Capture the cell that displays the provided text and extract its (x, y) central coordinate. 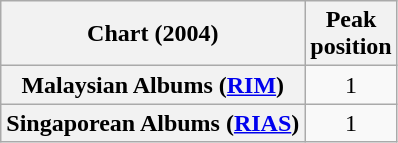
Singaporean Albums (RIAS) (153, 123)
Chart (2004) (153, 34)
Peakposition (351, 34)
Malaysian Albums (RIM) (153, 85)
